From the cell containing the given text, extract its center point as (x, y) coordinate. 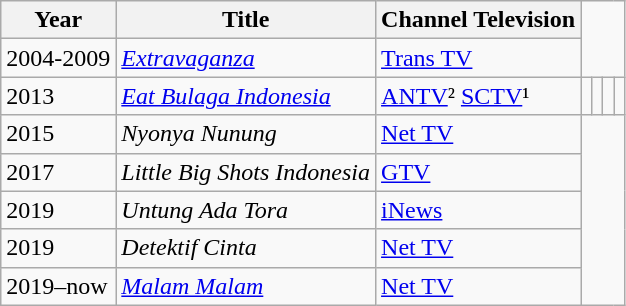
GTV (478, 172)
Little Big Shots Indonesia (246, 172)
2015 (58, 134)
Channel Television (478, 20)
Title (246, 20)
Extravaganza (246, 58)
ANTV² SCTV¹ (478, 96)
Malam Malam (246, 286)
Nyonya Nunung (246, 134)
Trans TV (478, 58)
2013 (58, 96)
2017 (58, 172)
Untung Ada Tora (246, 210)
Eat Bulaga Indonesia (246, 96)
2004-2009 (58, 58)
Year (58, 20)
2019–now (58, 286)
iNews (478, 210)
Detektif Cinta (246, 248)
